Determine the [x, y] coordinate at the center of the cell enclosing the given text.  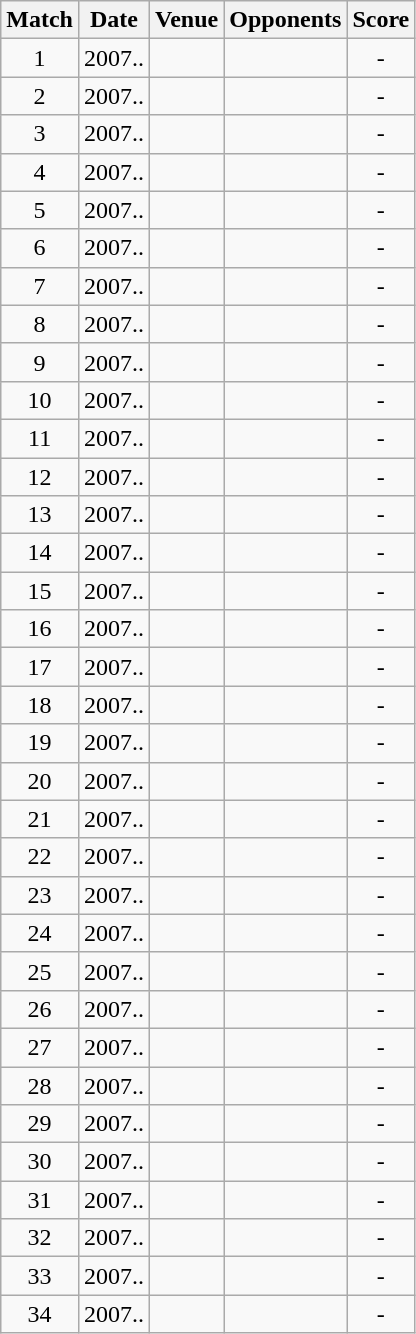
7 [40, 286]
1 [40, 58]
4 [40, 172]
10 [40, 400]
15 [40, 591]
27 [40, 1047]
25 [40, 971]
Score [381, 20]
30 [40, 1162]
6 [40, 248]
23 [40, 895]
29 [40, 1124]
31 [40, 1200]
5 [40, 210]
14 [40, 553]
26 [40, 1009]
21 [40, 819]
Venue [187, 20]
Match [40, 20]
22 [40, 857]
19 [40, 743]
3 [40, 134]
12 [40, 477]
32 [40, 1238]
9 [40, 362]
34 [40, 1314]
11 [40, 438]
8 [40, 324]
28 [40, 1085]
Date [114, 20]
33 [40, 1276]
Opponents [286, 20]
13 [40, 515]
20 [40, 781]
17 [40, 667]
2 [40, 96]
24 [40, 933]
18 [40, 705]
16 [40, 629]
